Detect which cell encompasses the target text, then output its (x, y) center coordinate. 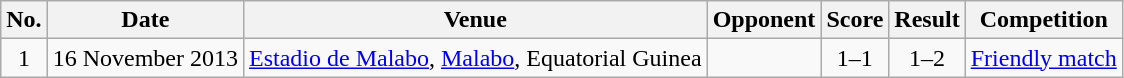
16 November 2013 (145, 58)
Friendly match (1044, 58)
1 (24, 58)
Result (927, 20)
Competition (1044, 20)
No. (24, 20)
Venue (476, 20)
1–1 (855, 58)
Opponent (764, 20)
Date (145, 20)
Estadio de Malabo, Malabo, Equatorial Guinea (476, 58)
1–2 (927, 58)
Score (855, 20)
